Detect which cell encompasses the target text, then output its [x, y] center coordinate. 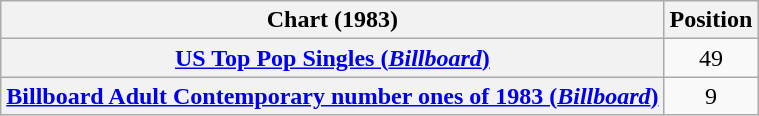
9 [711, 96]
Position [711, 20]
Chart (1983) [332, 20]
US Top Pop Singles (Billboard) [332, 58]
Billboard Adult Contemporary number ones of 1983 (Billboard) [332, 96]
49 [711, 58]
